Scan for the cell matching the given text and deliver its [x, y] coordinate at center. 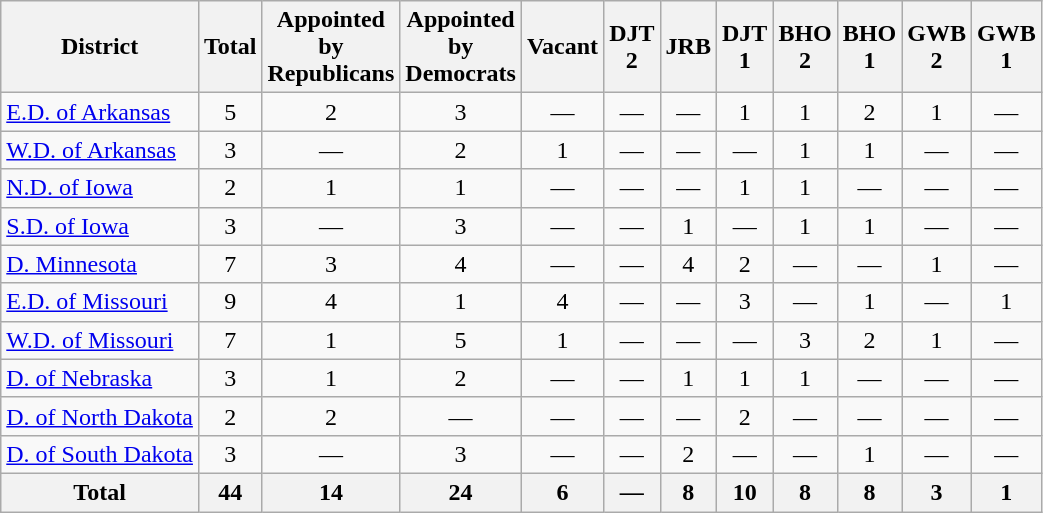
AppointedbyRepublicans [331, 47]
44 [230, 492]
14 [331, 492]
10 [744, 492]
District [100, 47]
24 [461, 492]
9 [230, 302]
E.D. of Arkansas [100, 112]
GWB2 [937, 47]
D. of North Dakota [100, 416]
D. of South Dakota [100, 454]
D. Minnesota [100, 264]
S.D. of Iowa [100, 226]
DJT1 [744, 47]
AppointedbyDemocrats [461, 47]
D. of Nebraska [100, 378]
BHO2 [805, 47]
N.D. of Iowa [100, 188]
W.D. of Missouri [100, 340]
6 [562, 492]
GWB1 [1006, 47]
Vacant [562, 47]
W.D. of Arkansas [100, 150]
JRB [688, 47]
DJT2 [632, 47]
BHO1 [869, 47]
E.D. of Missouri [100, 302]
